Search for the cell housing the specified text and yield its [X, Y] center coordinate. 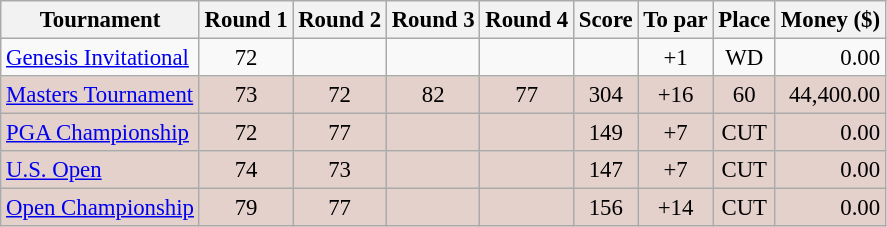
U.S. Open [100, 170]
Score [606, 20]
82 [433, 95]
Round 1 [246, 20]
Genesis Invitational [100, 58]
Open Championship [100, 208]
+16 [676, 95]
149 [606, 133]
Round 2 [340, 20]
WD [744, 58]
60 [744, 95]
Round 4 [527, 20]
74 [246, 170]
147 [606, 170]
+14 [676, 208]
Masters Tournament [100, 95]
44,400.00 [830, 95]
156 [606, 208]
Round 3 [433, 20]
To par [676, 20]
79 [246, 208]
+1 [676, 58]
Tournament [100, 20]
Place [744, 20]
PGA Championship [100, 133]
Money ($) [830, 20]
304 [606, 95]
